For the text-containing cell, return its midpoint in [X, Y] coordinate format. 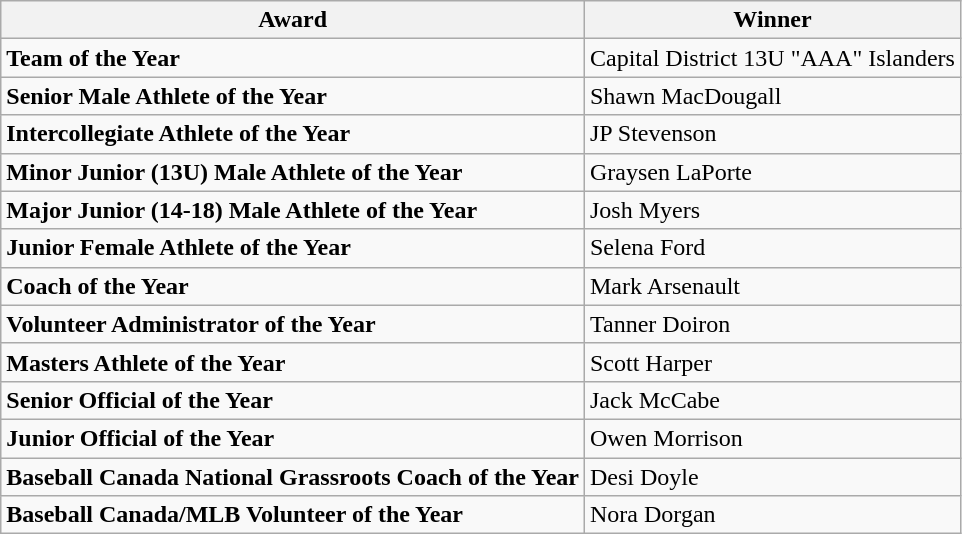
Major Junior (14-18) Male Athlete of the Year [293, 210]
Minor Junior (13U) Male Athlete of the Year [293, 172]
Nora Dorgan [772, 515]
JP Stevenson [772, 134]
Owen Morrison [772, 438]
Graysen LaPorte [772, 172]
Jack McCabe [772, 400]
Award [293, 20]
Senior Official of the Year [293, 400]
Capital District 13U "AAA" Islanders [772, 58]
Masters Athlete of the Year [293, 362]
Baseball Canada/MLB Volunteer of the Year [293, 515]
Team of the Year [293, 58]
Shawn MacDougall [772, 96]
Selena Ford [772, 248]
Desi Doyle [772, 477]
Scott Harper [772, 362]
Junior Official of the Year [293, 438]
Intercollegiate Athlete of the Year [293, 134]
Senior Male Athlete of the Year [293, 96]
Josh Myers [772, 210]
Junior Female Athlete of the Year [293, 248]
Mark Arsenault [772, 286]
Volunteer Administrator of the Year [293, 324]
Baseball Canada National Grassroots Coach of the Year [293, 477]
Winner [772, 20]
Coach of the Year [293, 286]
Tanner Doiron [772, 324]
